Search for the cell housing the specified text and yield its (X, Y) center coordinate. 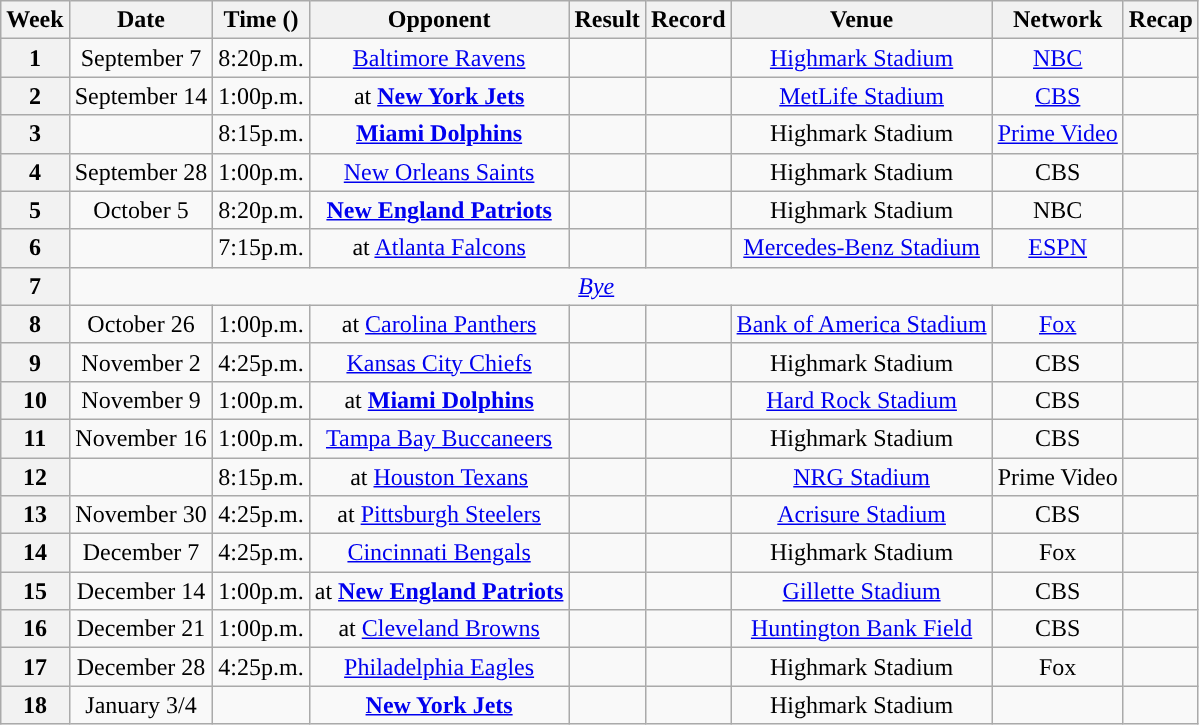
at Atlanta Falcons (439, 248)
3 (35, 134)
Recap (1160, 20)
New York Jets (439, 705)
4 (35, 172)
November 30 (141, 515)
January 3/4 (141, 705)
at Pittsburgh Steelers (439, 515)
Bank of America Stadium (862, 324)
NRG Stadium (862, 477)
7 (35, 286)
December 21 (141, 629)
at Houston Texans (439, 477)
November 2 (141, 362)
5 (35, 210)
Week (35, 20)
Cincinnati Bengals (439, 553)
Acrisure Stadium (862, 515)
December 28 (141, 667)
New Orleans Saints (439, 172)
October 26 (141, 324)
7:15p.m. (261, 248)
at New York Jets (439, 96)
Huntington Bank Field (862, 629)
Network (1058, 20)
Venue (862, 20)
16 (35, 629)
at Miami Dolphins (439, 400)
18 (35, 705)
New England Patriots (439, 210)
Hard Rock Stadium (862, 400)
at Cleveland Browns (439, 629)
17 (35, 667)
14 (35, 553)
12 (35, 477)
Bye (596, 286)
Opponent (439, 20)
Result (607, 20)
November 9 (141, 400)
10 (35, 400)
December 14 (141, 591)
11 (35, 438)
Record (688, 20)
December 7 (141, 553)
at New England Patriots (439, 591)
2 (35, 96)
Tampa Bay Buccaneers (439, 438)
September 7 (141, 58)
September 14 (141, 96)
ESPN (1058, 248)
October 5 (141, 210)
13 (35, 515)
6 (35, 248)
September 28 (141, 172)
9 (35, 362)
Kansas City Chiefs (439, 362)
at Carolina Panthers (439, 324)
Miami Dolphins (439, 134)
MetLife Stadium (862, 96)
8 (35, 324)
Mercedes-Benz Stadium (862, 248)
15 (35, 591)
Gillette Stadium (862, 591)
November 16 (141, 438)
1 (35, 58)
Date (141, 20)
Time () (261, 20)
Philadelphia Eagles (439, 667)
Baltimore Ravens (439, 58)
